Detect which cell encompasses the target text, then output its (x, y) center coordinate. 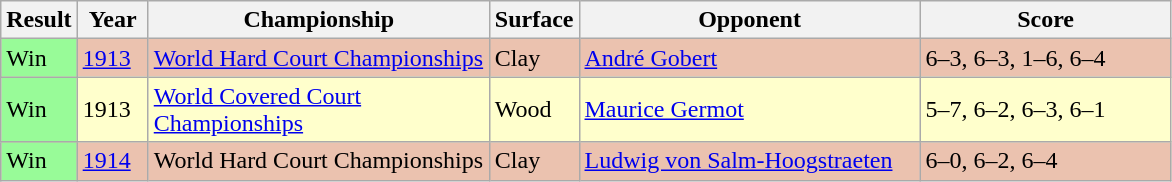
Surface (534, 20)
Wood (534, 110)
Year (112, 20)
6–0, 6–2, 6–4 (1046, 161)
Ludwig von Salm-Hoogstraeten (750, 161)
Score (1046, 20)
Opponent (750, 20)
Maurice Germot (750, 110)
Result (39, 20)
1914 (112, 161)
André Gobert (750, 58)
6–3, 6–3, 1–6, 6–4 (1046, 58)
5–7, 6–2, 6–3, 6–1 (1046, 110)
World Covered Court Championships (318, 110)
Championship (318, 20)
